Extract the (X, Y) coordinate from the center of the cell holding the provided text.  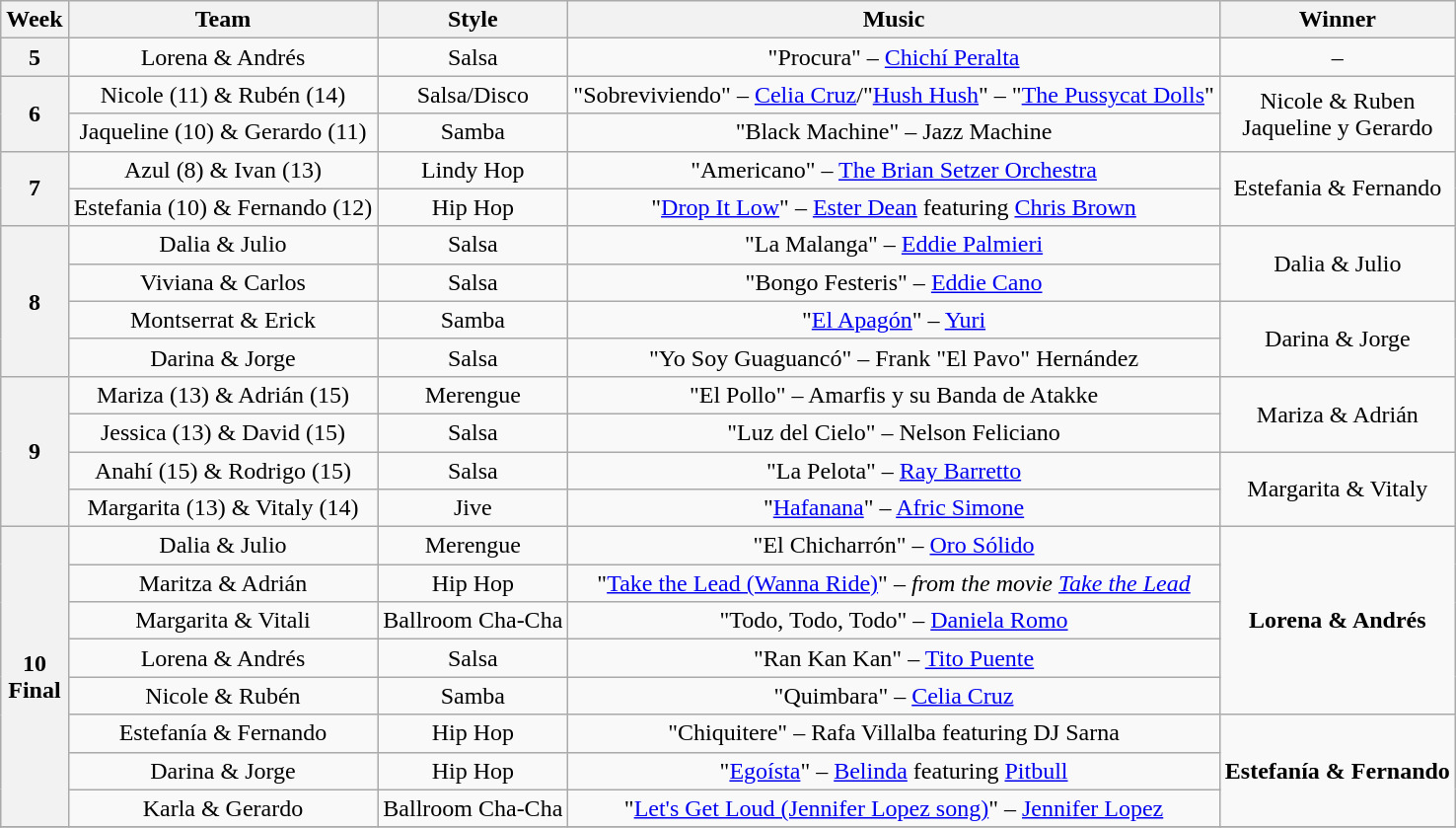
"Americano" – The Brian Setzer Orchestra (894, 170)
"Black Machine" – Jazz Machine (894, 132)
Anahí (15) & Rodrigo (15) (223, 471)
"Egoísta" – Belinda featuring Pitbull (894, 771)
7 (35, 188)
Nicole & Rubén (223, 696)
– (1338, 57)
"El Apagón" – Yuri (894, 320)
Margarita & Vitali (223, 621)
Mariza (13) & Adrián (15) (223, 395)
Karla & Gerardo (223, 808)
Style (473, 20)
Montserrat & Erick (223, 320)
"Ran Kan Kan" – Tito Puente (894, 658)
Nicole & RubenJaqueline y Gerardo (1338, 113)
"La Pelota" – Ray Barretto (894, 471)
6 (35, 113)
"Quimbara" – Celia Cruz (894, 696)
Team (223, 20)
"Procura" – Chichí Peralta (894, 57)
"El Chicharrón" – Oro Sólido (894, 546)
"Luz del Cielo" – Nelson Feliciano (894, 432)
Winner (1338, 20)
Margarita (13) & Vitaly (14) (223, 508)
"Chiquitere" – Rafa Villalba featuring DJ Sarna (894, 733)
"Take the Lead (Wanna Ride)" – from the movie Take the Lead (894, 583)
"Hafanana" – Afric Simone (894, 508)
Margarita & Vitaly (1338, 489)
Salsa/Disco (473, 95)
Music (894, 20)
9 (35, 451)
Jaqueline (10) & Gerardo (11) (223, 132)
Nicole (11) & Rubén (14) (223, 95)
5 (35, 57)
Mariza & Adrián (1338, 414)
"Todo, Todo, Todo" – Daniela Romo (894, 621)
Maritza & Adrián (223, 583)
Lindy Hop (473, 170)
"Bongo Festeris" – Eddie Cano (894, 282)
Estefania & Fernando (1338, 188)
Azul (8) & Ivan (13) (223, 170)
"Drop It Low" – Ester Dean featuring Chris Brown (894, 207)
Estefania (10) & Fernando (12) (223, 207)
"Sobreviviendo" – Celia Cruz/"Hush Hush" – "The Pussycat Dolls" (894, 95)
"Let's Get Loud (Jennifer Lopez song)" – Jennifer Lopez (894, 808)
"La Malanga" – Eddie Palmieri (894, 245)
Jive (473, 508)
10Final (35, 677)
"Yo Soy Guaguancó" – Frank "El Pavo" Hernández (894, 357)
"El Pollo" – Amarfis y su Banda de Atakke (894, 395)
Jessica (13) & David (15) (223, 432)
8 (35, 301)
Viviana & Carlos (223, 282)
Week (35, 20)
